Find where the given text appears and provide that cell's center as [X, Y] coordinate. 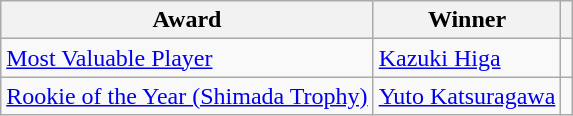
Yuto Katsuragawa [467, 96]
Kazuki Higa [467, 58]
Most Valuable Player [187, 58]
Rookie of the Year (Shimada Trophy) [187, 96]
Award [187, 20]
Winner [467, 20]
